Extract the (X, Y) coordinate from the center of the cell holding the provided text.  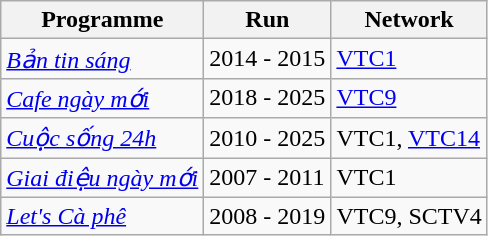
2010 - 2025 (268, 138)
2018 - 2025 (268, 98)
Let's Cà phê (102, 216)
Cafe ngày mới (102, 98)
Giai điệu ngày mới (102, 178)
VTC1, VTC14 (409, 138)
Cuộc sống 24h (102, 138)
VTC9, SCTV4 (409, 216)
2007 - 2011 (268, 178)
2014 - 2015 (268, 59)
Network (409, 20)
2008 - 2019 (268, 216)
Run (268, 20)
VTC9 (409, 98)
Bản tin sáng (102, 59)
Programme (102, 20)
